Determine the [X, Y] coordinate at the center of the cell enclosing the given text.  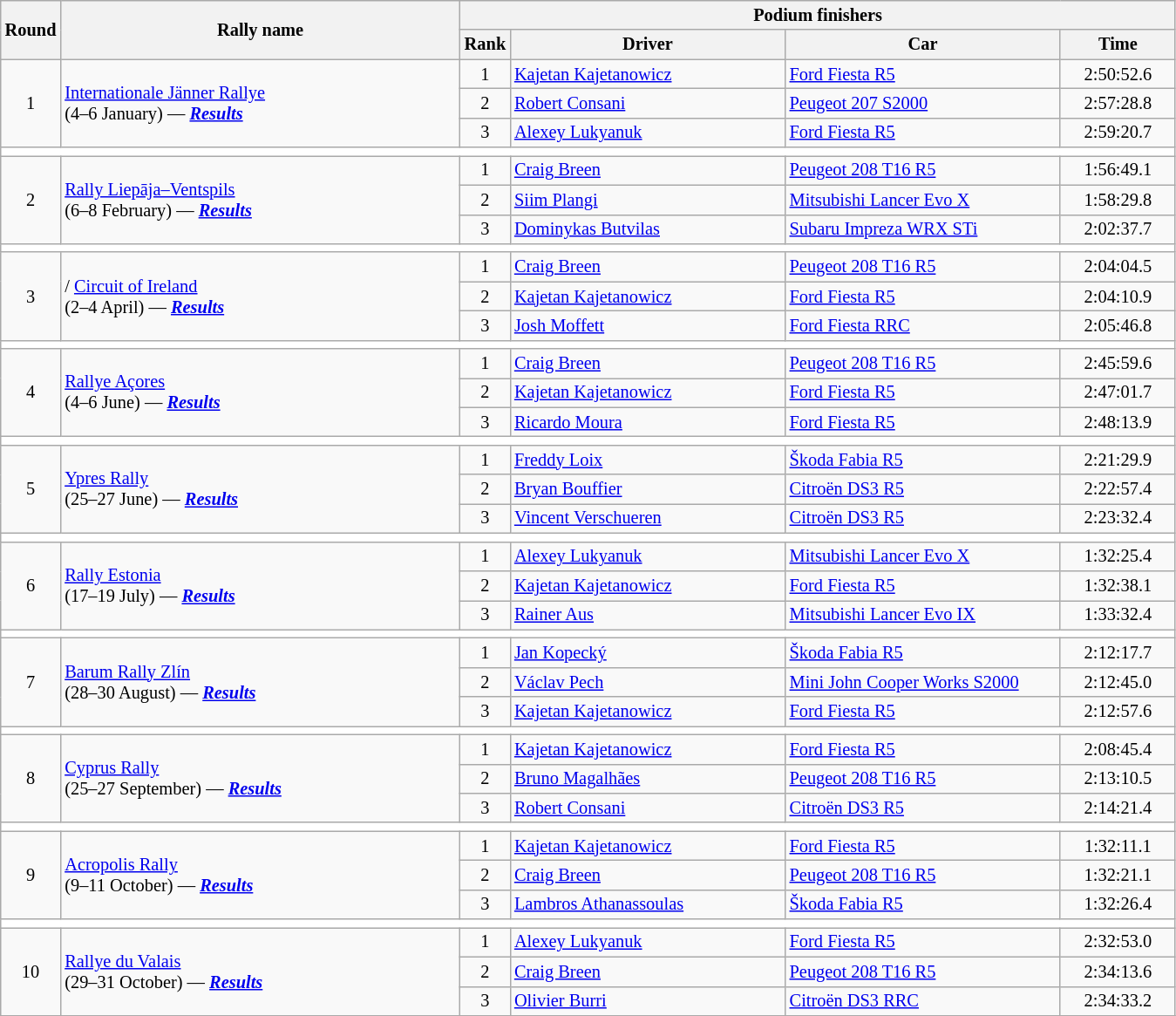
2:05:46.8 [1118, 325]
Driver [648, 44]
4 [31, 392]
Rallye Açores(4–6 June) — Results [260, 392]
2:04:10.9 [1118, 297]
10 [31, 972]
Internationale Jänner Rallye(4–6 January) — Results [260, 103]
Podium finishers [818, 15]
1:32:11.1 [1118, 846]
9 [31, 876]
2:45:59.6 [1118, 364]
2:34:13.6 [1118, 972]
2:02:37.7 [1118, 229]
1:32:21.1 [1118, 875]
Siim Plangi [648, 200]
Bruno Magalhães [648, 779]
1:32:38.1 [1118, 585]
2:13:10.5 [1118, 779]
Olivier Burri [648, 1001]
5 [31, 488]
6 [31, 586]
Barum Rally Zlín(28–30 August) — Results [260, 682]
1:58:29.8 [1118, 200]
Rally Liepāja–Ventspils(6–8 February) — Results [260, 199]
2:23:32.4 [1118, 518]
Vincent Verschueren [648, 518]
2:12:17.7 [1118, 652]
Citroën DS3 RRC [923, 1001]
2:48:13.9 [1118, 422]
2:47:01.7 [1118, 392]
2:32:53.0 [1118, 942]
Ford Fiesta RRC [923, 325]
Round [31, 30]
Rank [485, 44]
Rainer Aus [648, 615]
Lambros Athanassoulas [648, 904]
7 [31, 682]
2:22:57.4 [1118, 489]
Acropolis Rally(9–11 October) — Results [260, 876]
2:57:28.8 [1118, 103]
Bryan Bouffier [648, 489]
Mitsubishi Lancer Evo IX [923, 615]
1:32:26.4 [1118, 904]
2:08:45.4 [1118, 749]
Jan Kopecký [648, 652]
1:56:49.1 [1118, 170]
2:12:45.0 [1118, 682]
2:14:21.4 [1118, 808]
Rally Estonia(17–19 July) — Results [260, 586]
Rally name [260, 30]
Mini John Cooper Works S2000 [923, 682]
2:50:52.6 [1118, 74]
Peugeot 207 S2000 [923, 103]
Rallye du Valais(29–31 October) — Results [260, 972]
2:12:57.6 [1118, 712]
Subaru Impreza WRX STi [923, 229]
2:34:33.2 [1118, 1001]
Václav Pech [648, 682]
8 [31, 778]
Ricardo Moura [648, 422]
Dominykas Butvilas [648, 229]
/ Circuit of Ireland(2–4 April) — Results [260, 297]
Ypres Rally(25–27 June) — Results [260, 488]
1:33:32.4 [1118, 615]
Cyprus Rally(25–27 September) — Results [260, 778]
Car [923, 44]
Freddy Loix [648, 460]
2:04:04.5 [1118, 267]
1:32:25.4 [1118, 556]
2:21:29.9 [1118, 460]
2:59:20.7 [1118, 133]
Time [1118, 44]
Josh Moffett [648, 325]
